Pinpoint the cell where the given text exists, returning its (X, Y) midpoint coordinate. 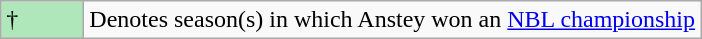
† (42, 20)
Denotes season(s) in which Anstey won an NBL championship (392, 20)
